Find where the given text appears and provide that cell's center as [x, y] coordinate. 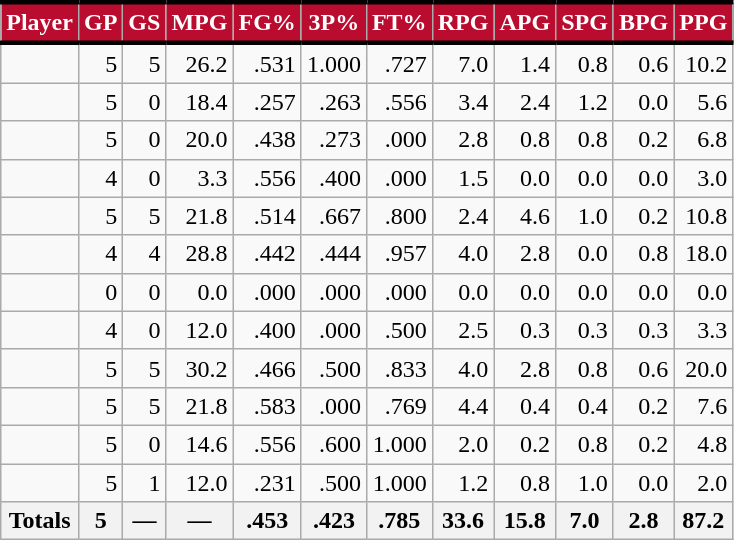
.531 [267, 63]
6.8 [704, 140]
BPG [643, 22]
14.6 [200, 444]
1 [144, 483]
1.4 [525, 63]
.273 [334, 140]
Player [40, 22]
.438 [267, 140]
.833 [399, 368]
.263 [334, 102]
87.2 [704, 521]
.453 [267, 521]
FT% [399, 22]
18.0 [704, 254]
.466 [267, 368]
GS [144, 22]
1.5 [463, 178]
.257 [267, 102]
33.6 [463, 521]
.442 [267, 254]
3P% [334, 22]
.957 [399, 254]
APG [525, 22]
.514 [267, 216]
Totals [40, 521]
7.6 [704, 406]
.785 [399, 521]
2.5 [463, 330]
5.6 [704, 102]
26.2 [200, 63]
.600 [334, 444]
10.8 [704, 216]
10.2 [704, 63]
4.4 [463, 406]
PPG [704, 22]
.800 [399, 216]
.444 [334, 254]
3.4 [463, 102]
FG% [267, 22]
3.0 [704, 178]
15.8 [525, 521]
GP [100, 22]
MPG [200, 22]
30.2 [200, 368]
.769 [399, 406]
RPG [463, 22]
4.8 [704, 444]
.727 [399, 63]
18.4 [200, 102]
28.8 [200, 254]
.667 [334, 216]
.583 [267, 406]
4.6 [525, 216]
.423 [334, 521]
.231 [267, 483]
SPG [585, 22]
